Locate the cell with the specified text and output its [X, Y] center coordinate. 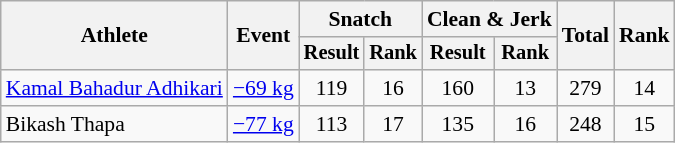
Kamal Bahadur Adhikari [114, 88]
17 [393, 124]
13 [526, 88]
Total [586, 36]
Snatch [360, 19]
Clean & Jerk [490, 19]
119 [332, 88]
−69 kg [264, 88]
Event [264, 36]
15 [644, 124]
248 [586, 124]
135 [458, 124]
−77 kg [264, 124]
Bikash Thapa [114, 124]
14 [644, 88]
113 [332, 124]
279 [586, 88]
Athlete [114, 36]
160 [458, 88]
